Output the [X, Y] coordinate of the center of the cell containing the given text.  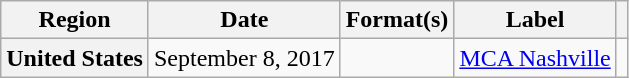
Format(s) [397, 20]
Date [244, 20]
MCA Nashville [535, 58]
September 8, 2017 [244, 58]
Region [75, 20]
United States [75, 58]
Label [535, 20]
